Return the [X, Y] coordinate for the center point of the cell that contains the specified text.  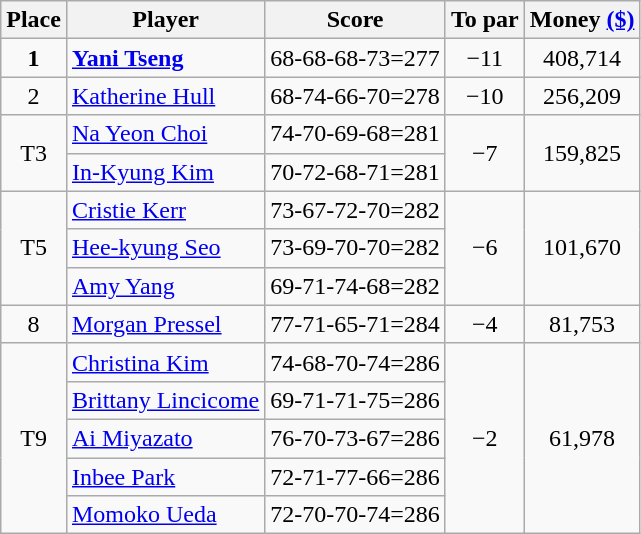
2 [34, 96]
Christina Kim [165, 362]
T5 [34, 248]
−4 [484, 324]
Na Yeon Choi [165, 134]
256,209 [582, 96]
Amy Yang [165, 286]
101,670 [582, 248]
69-71-74-68=282 [356, 286]
Morgan Pressel [165, 324]
Cristie Kerr [165, 210]
77-71-65-71=284 [356, 324]
−11 [484, 58]
Yani Tseng [165, 58]
61,978 [582, 438]
73-67-72-70=282 [356, 210]
68-74-66-70=278 [356, 96]
−6 [484, 248]
Ai Miyazato [165, 438]
Brittany Lincicome [165, 400]
408,714 [582, 58]
8 [34, 324]
Inbee Park [165, 477]
Hee-kyung Seo [165, 248]
Money ($) [582, 20]
Katherine Hull [165, 96]
−2 [484, 438]
−10 [484, 96]
To par [484, 20]
159,825 [582, 153]
In-Kyung Kim [165, 172]
68-68-68-73=277 [356, 58]
73-69-70-70=282 [356, 248]
72-70-70-74=286 [356, 515]
Score [356, 20]
−7 [484, 153]
Player [165, 20]
81,753 [582, 324]
Momoko Ueda [165, 515]
76-70-73-67=286 [356, 438]
70-72-68-71=281 [356, 172]
T3 [34, 153]
1 [34, 58]
T9 [34, 438]
74-70-69-68=281 [356, 134]
74-68-70-74=286 [356, 362]
Place [34, 20]
72-71-77-66=286 [356, 477]
69-71-71-75=286 [356, 400]
